Locate the cell with the specified text and output its [X, Y] center coordinate. 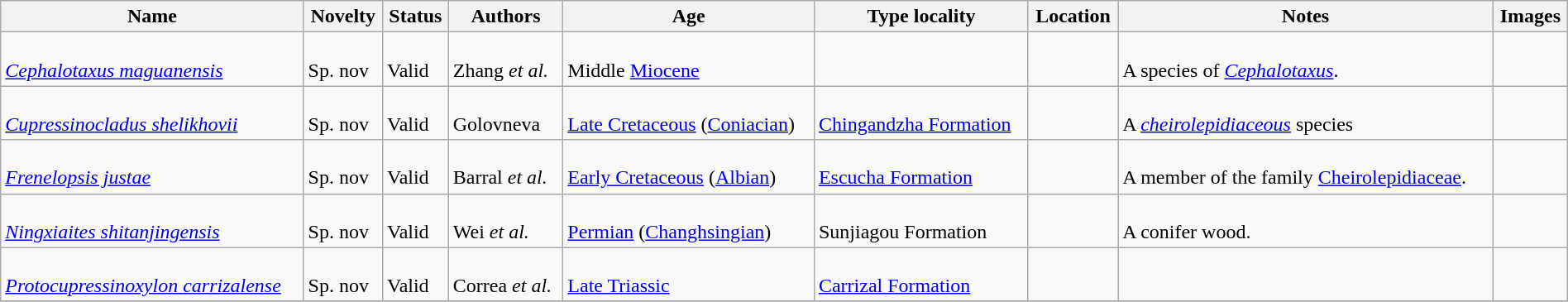
A conifer wood. [1306, 220]
A cheirolepidiaceous species [1306, 113]
Images [1530, 17]
Chingandzha Formation [921, 113]
Carrizal Formation [921, 275]
Wei et al. [506, 220]
Late Triassic [689, 275]
Age [689, 17]
Permian (Changhsingian) [689, 220]
A species of Cephalotaxus. [1306, 60]
Middle Miocene [689, 60]
Ningxiaites shitanjingensis [152, 220]
Zhang et al. [506, 60]
Protocupressinoxylon carrizalense [152, 275]
Location [1073, 17]
Notes [1306, 17]
Cupressinocladus shelikhovii [152, 113]
Barral et al. [506, 167]
A member of the family Cheirolepidiaceae. [1306, 167]
Correa et al. [506, 275]
Authors [506, 17]
Status [415, 17]
Novelty [342, 17]
Frenelopsis justae [152, 167]
Early Cretaceous (Albian) [689, 167]
Golovneva [506, 113]
Type locality [921, 17]
Cephalotaxus maguanensis [152, 60]
Sunjiagou Formation [921, 220]
Late Cretaceous (Coniacian) [689, 113]
Escucha Formation [921, 167]
Name [152, 17]
